Scan for the cell matching the given text and deliver its [x, y] coordinate at center. 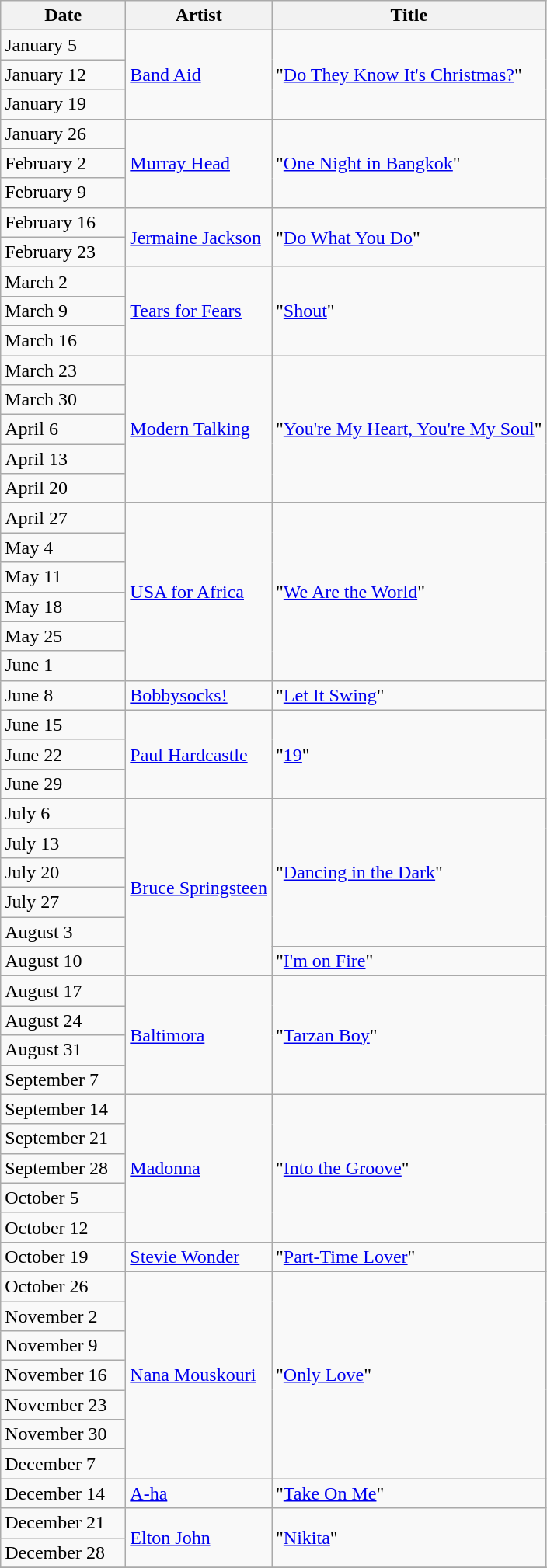
"I'm on Fire" [409, 961]
June 22 [64, 754]
March 30 [64, 400]
March 16 [64, 340]
Bruce Springsteen [199, 887]
December 28 [64, 1552]
November 30 [64, 1434]
Date [64, 16]
Stevie Wonder [199, 1257]
July 20 [64, 873]
May 4 [64, 548]
September 28 [64, 1168]
"Shout" [409, 311]
"Nikita" [409, 1538]
October 26 [64, 1286]
July 13 [64, 843]
April 13 [64, 459]
A-ha [199, 1493]
"19" [409, 754]
"Part-Time Lover" [409, 1257]
Band Aid [199, 75]
June 1 [64, 666]
Madonna [199, 1168]
Title [409, 16]
January 26 [64, 134]
Paul Hardcastle [199, 754]
"Do What You Do" [409, 237]
"Only Love" [409, 1375]
February 9 [64, 193]
February 2 [64, 163]
Baltimora [199, 1035]
"One Night in Bangkok" [409, 163]
March 9 [64, 311]
November 2 [64, 1316]
January 5 [64, 45]
June 29 [64, 784]
March 2 [64, 281]
April 20 [64, 488]
January 19 [64, 104]
Modern Talking [199, 429]
March 23 [64, 370]
October 19 [64, 1257]
"Tarzan Boy" [409, 1035]
Artist [199, 16]
May 18 [64, 607]
September 21 [64, 1139]
December 7 [64, 1464]
Elton John [199, 1538]
Bobbysocks! [199, 695]
August 10 [64, 961]
"Into the Groove" [409, 1168]
August 17 [64, 991]
Jermaine Jackson [199, 237]
May 25 [64, 636]
July 6 [64, 813]
Murray Head [199, 163]
August 3 [64, 932]
September 7 [64, 1080]
November 16 [64, 1375]
Tears for Fears [199, 311]
"Take On Me" [409, 1493]
USA for Africa [199, 592]
April 6 [64, 429]
Nana Mouskouri [199, 1375]
June 15 [64, 725]
October 12 [64, 1227]
November 9 [64, 1346]
December 21 [64, 1523]
September 14 [64, 1109]
June 8 [64, 695]
"Do They Know It's Christmas?" [409, 75]
July 27 [64, 902]
February 16 [64, 222]
February 23 [64, 252]
January 12 [64, 75]
"Dancing in the Dark" [409, 872]
May 11 [64, 577]
October 5 [64, 1198]
"We Are the World" [409, 592]
August 31 [64, 1050]
"You're My Heart, You're My Soul" [409, 429]
August 24 [64, 1020]
December 14 [64, 1493]
November 23 [64, 1405]
"Let It Swing" [409, 695]
April 27 [64, 518]
